Capture the cell that displays the provided text and extract its [X, Y] central coordinate. 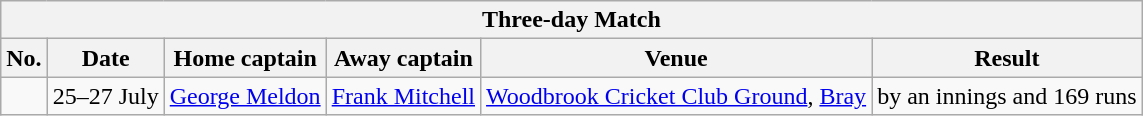
Date [106, 58]
Away captain [403, 58]
25–27 July [106, 96]
George Meldon [245, 96]
Home captain [245, 58]
Venue [676, 58]
Frank Mitchell [403, 96]
Woodbrook Cricket Club Ground, Bray [676, 96]
by an innings and 169 runs [1007, 96]
No. [24, 58]
Three-day Match [572, 20]
Result [1007, 58]
